From the cell containing the given text, extract its center point as (x, y) coordinate. 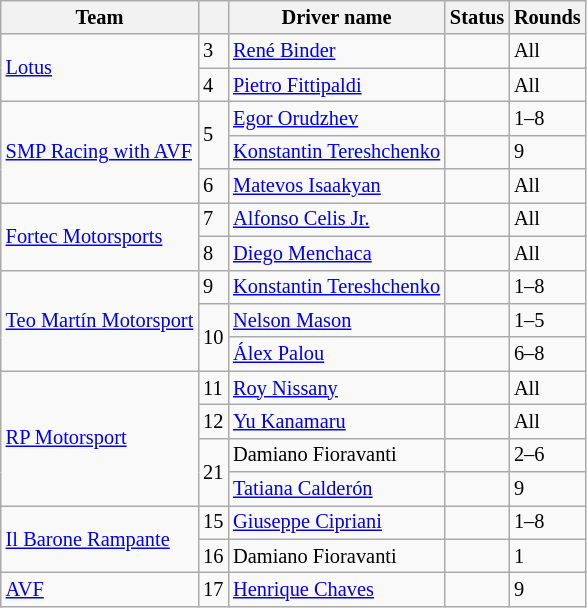
6 (213, 186)
17 (213, 589)
Roy Nissany (336, 388)
Status (477, 17)
Pietro Fittipaldi (336, 85)
Diego Menchaca (336, 253)
1–5 (548, 320)
Henrique Chaves (336, 589)
Lotus (100, 68)
SMP Racing with AVF (100, 152)
Fortec Motorsports (100, 236)
6–8 (548, 354)
8 (213, 253)
21 (213, 472)
3 (213, 51)
Álex Palou (336, 354)
Yu Kanamaru (336, 421)
Egor Orudzhev (336, 118)
Driver name (336, 17)
15 (213, 522)
AVF (100, 589)
12 (213, 421)
Tatiana Calderón (336, 489)
René Binder (336, 51)
Il Barone Rampante (100, 538)
Teo Martín Motorsport (100, 320)
Nelson Mason (336, 320)
Matevos Isaakyan (336, 186)
Team (100, 17)
7 (213, 219)
4 (213, 85)
11 (213, 388)
Giuseppe Cipriani (336, 522)
1 (548, 556)
10 (213, 336)
2–6 (548, 455)
Rounds (548, 17)
Alfonso Celis Jr. (336, 219)
16 (213, 556)
5 (213, 134)
RP Motorsport (100, 438)
